Detect which cell encompasses the target text, then output its (x, y) center coordinate. 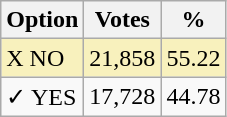
44.78 (194, 97)
17,728 (122, 97)
% (194, 20)
21,858 (122, 58)
Votes (122, 20)
✓ YES (42, 97)
55.22 (194, 58)
X NO (42, 58)
Option (42, 20)
